Find where the given text appears and provide that cell's center as [x, y] coordinate. 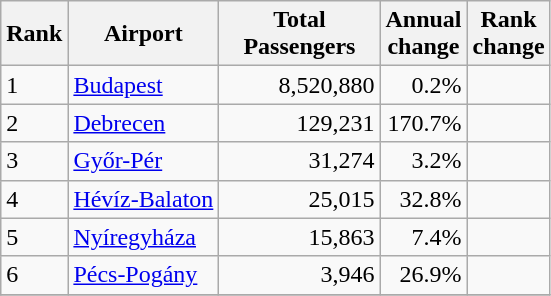
3,946 [300, 275]
32.8% [424, 199]
Rankchange [508, 34]
129,231 [300, 123]
2 [34, 123]
Győr-Pér [144, 161]
31,274 [300, 161]
Pécs-Pogány [144, 275]
1 [34, 85]
26.9% [424, 275]
5 [34, 237]
Debrecen [144, 123]
TotalPassengers [300, 34]
Rank [34, 34]
Airport [144, 34]
6 [34, 275]
4 [34, 199]
25,015 [300, 199]
3.2% [424, 161]
8,520,880 [300, 85]
Budapest [144, 85]
7.4% [424, 237]
3 [34, 161]
Nyíregyháza [144, 237]
0.2% [424, 85]
Hévíz-Balaton [144, 199]
170.7% [424, 123]
15,863 [300, 237]
Annualchange [424, 34]
